Capture the cell that displays the provided text and extract its [X, Y] central coordinate. 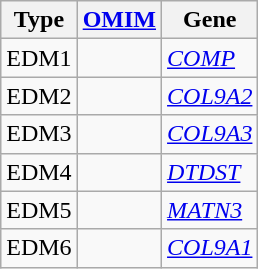
COL9A2 [210, 96]
EDM2 [39, 96]
Type [39, 20]
COMP [210, 58]
COL9A3 [210, 134]
EDM1 [39, 58]
OMIM [119, 20]
Gene [210, 20]
EDM5 [39, 210]
DTDST [210, 172]
MATN3 [210, 210]
EDM3 [39, 134]
EDM4 [39, 172]
EDM6 [39, 248]
COL9A1 [210, 248]
